Return (x, y) of the center of cell containing provided text 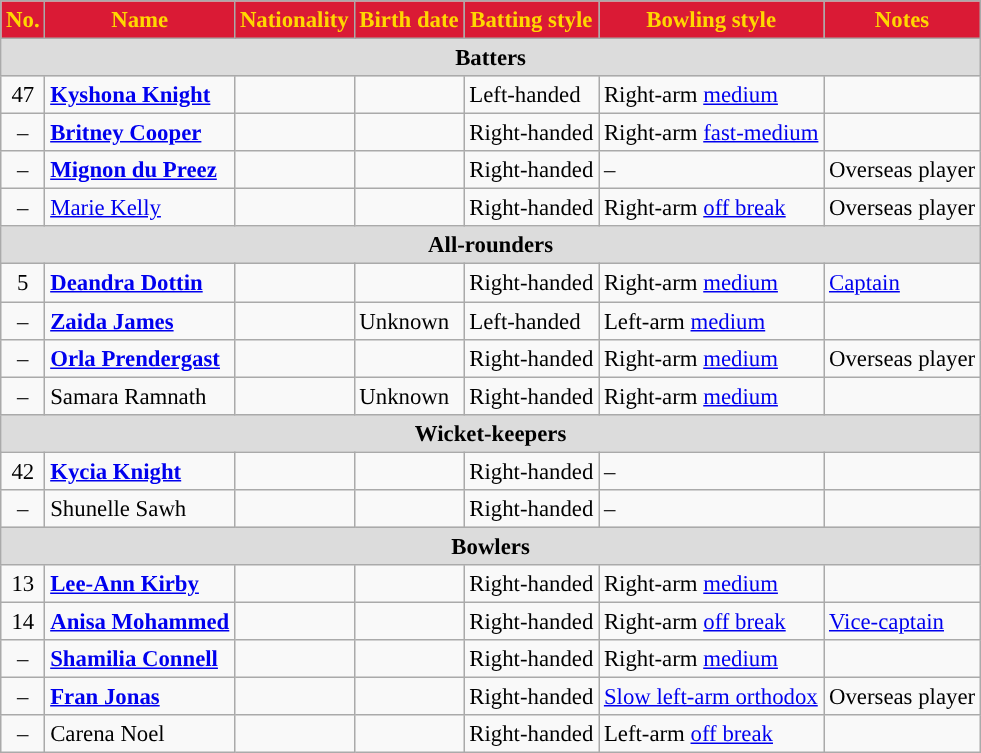
Anisa Mohammed (140, 621)
Batting style (532, 20)
Notes (902, 20)
Lee-Ann Kirby (140, 584)
Slow left-arm orthodox (712, 697)
Samara Ramnath (140, 396)
13 (23, 584)
Left-arm medium (712, 321)
Marie Kelly (140, 208)
Britney Cooper (140, 133)
Fran Jonas (140, 697)
Birth date (409, 20)
Deandra Dottin (140, 283)
Kyshona Knight (140, 95)
All-rounders (491, 245)
Orla Prendergast (140, 358)
42 (23, 471)
Wicket-keepers (491, 433)
Carena Noel (140, 734)
Bowling style (712, 20)
Right-arm fast-medium (712, 133)
Left-arm off break (712, 734)
Zaida James (140, 321)
Batters (491, 58)
14 (23, 621)
47 (23, 95)
Shunelle Sawh (140, 509)
5 (23, 283)
Bowlers (491, 546)
Mignon du Preez (140, 170)
Kycia Knight (140, 471)
Nationality (294, 20)
Vice-captain (902, 621)
Name (140, 20)
Captain (902, 283)
Shamilia Connell (140, 659)
No. (23, 20)
